Locate the cell with the specified text and output its (x, y) center coordinate. 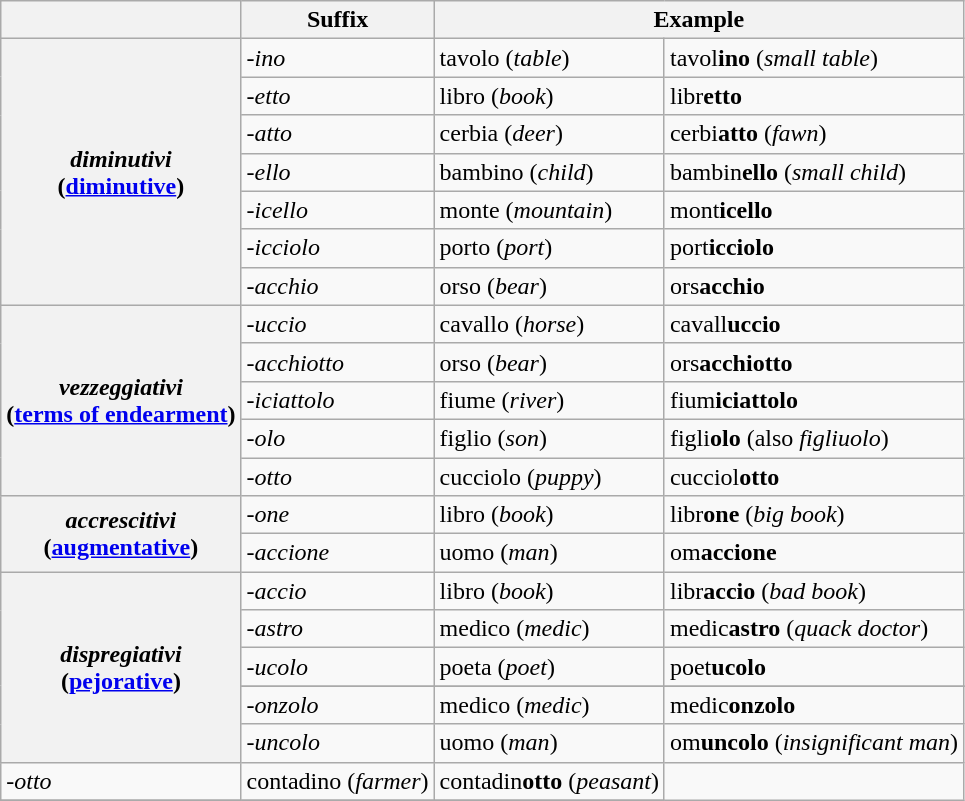
-acchiotto (338, 362)
-acchio (338, 286)
cucciolo (puppy) (549, 477)
cerbiatto (fawn) (814, 134)
medicastro (quack doctor) (814, 629)
-astro (338, 629)
libretto (814, 96)
poeta (poet) (549, 667)
-one (338, 515)
-accio (338, 591)
dispregiativi (pejorative) (121, 667)
cavalluccio (814, 324)
tavolo (table) (549, 58)
libraccio (bad book) (814, 591)
-iciattolo (338, 400)
-uccio (338, 324)
-uncolo (338, 743)
mediconzolo (814, 705)
figlio (son) (549, 438)
omuncolo (insignificant man) (814, 743)
-accione (338, 553)
accrescitivi (augmentative) (121, 534)
-atto (338, 134)
-ino (338, 58)
-icciolo (338, 248)
orsacchiotto (814, 362)
vezzeggiativi (terms of endearment) (121, 400)
cucciolotto (814, 477)
bambino (child) (549, 172)
cavallo (horse) (549, 324)
contadinotto (peasant) (549, 781)
bambinello (small child) (814, 172)
porto (port) (549, 248)
monte (mountain) (549, 210)
-olo (338, 438)
cerbia (deer) (549, 134)
librone (big book) (814, 515)
diminutivi (diminutive) (121, 172)
-icello (338, 210)
Example (698, 20)
-ello (338, 172)
monticello (814, 210)
-etto (338, 96)
contadino (farmer) (338, 781)
fiume (river) (549, 400)
poetucolo (814, 667)
tavolino (small table) (814, 58)
porticciolo (814, 248)
omaccione (814, 553)
-ucolo (338, 667)
fiumiciattolo (814, 400)
-onzolo (338, 705)
Suffix (338, 20)
figliolo (also figliuolo) (814, 438)
orsacchio (814, 286)
